Capture the cell that displays the provided text and extract its [X, Y] central coordinate. 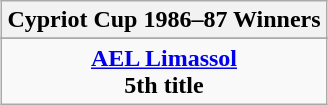
Cypriot Cup 1986–87 Winners [164, 20]
AEL Limassol5th title [164, 72]
